Locate the cell with the specified text and output its [X, Y] center coordinate. 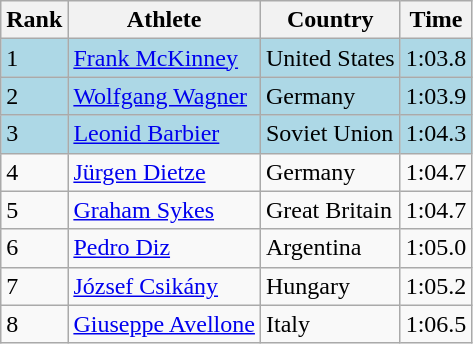
Country [330, 20]
József Csikány [164, 286]
3 [34, 134]
2 [34, 96]
Great Britain [330, 210]
1:06.5 [436, 324]
Wolfgang Wagner [164, 96]
1:05.0 [436, 248]
Soviet Union [330, 134]
1:04.3 [436, 134]
4 [34, 172]
1 [34, 58]
United States [330, 58]
Leonid Barbier [164, 134]
Frank McKinney [164, 58]
Argentina [330, 248]
7 [34, 286]
Time [436, 20]
Jürgen Dietze [164, 172]
Pedro Diz [164, 248]
Rank [34, 20]
1:03.8 [436, 58]
8 [34, 324]
Hungary [330, 286]
1:05.2 [436, 286]
Giuseppe Avellone [164, 324]
6 [34, 248]
Graham Sykes [164, 210]
Athlete [164, 20]
Italy [330, 324]
1:03.9 [436, 96]
5 [34, 210]
